Provide the (X, Y) coordinate of the cell's center where the given text is located.  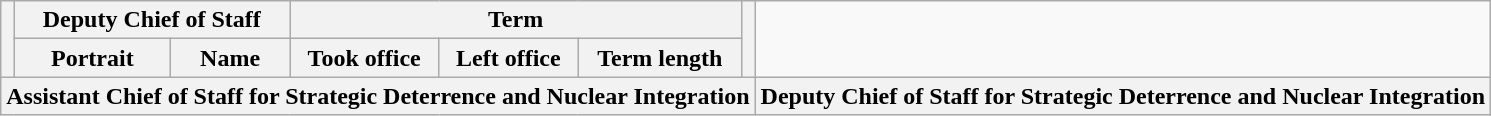
Deputy Chief of Staff (152, 20)
Assistant Chief of Staff for Strategic Deterrence and Nuclear Integration (378, 96)
Took office (364, 58)
Term (516, 20)
Name (230, 58)
Portrait (92, 58)
Left office (508, 58)
Term length (660, 58)
Deputy Chief of Staff for Strategic Deterrence and Nuclear Integration (1123, 96)
